From the cell containing the given text, extract its center point as [X, Y] coordinate. 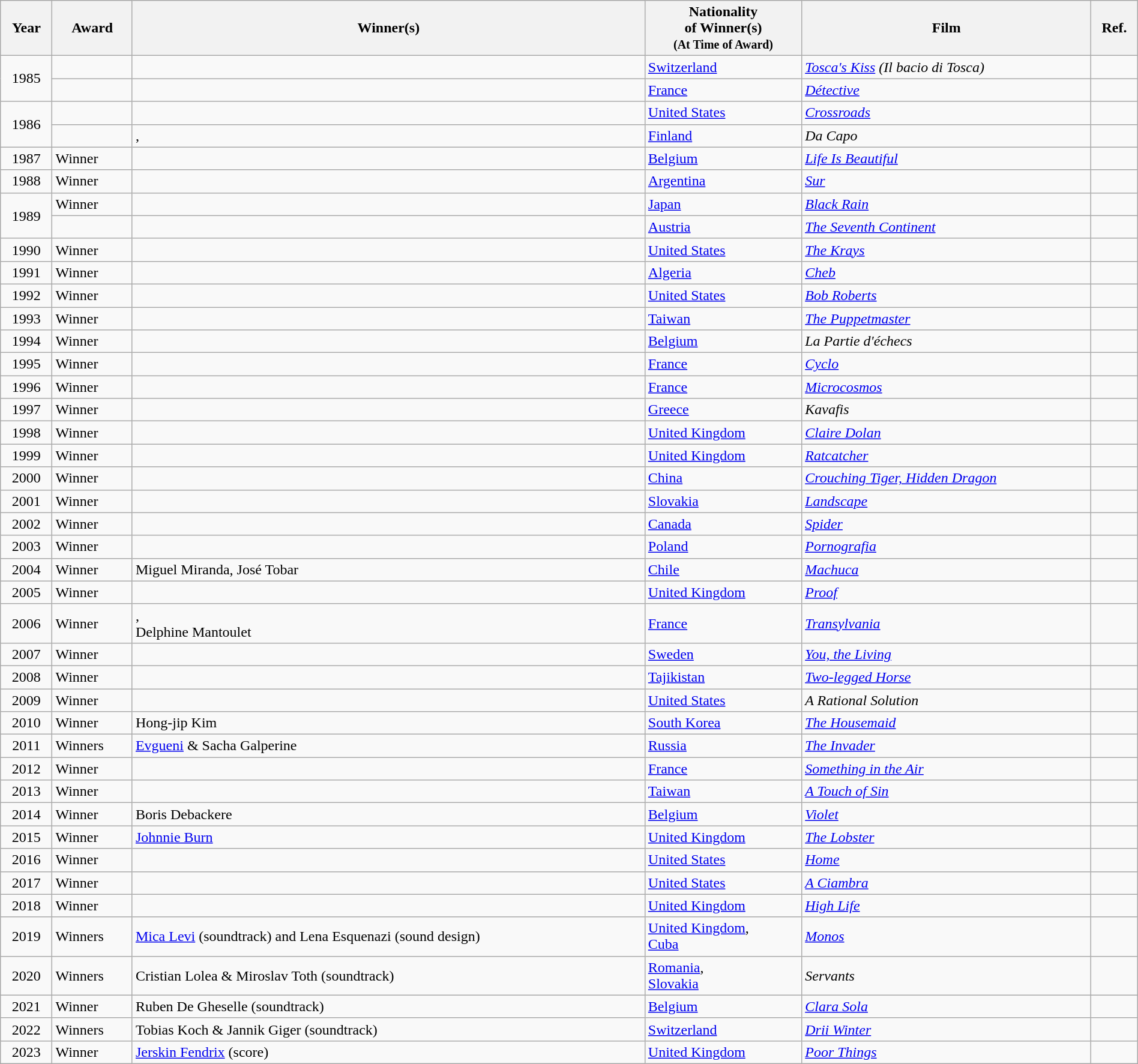
Drii Winter [947, 1029]
2006 [26, 623]
2014 [26, 814]
2020 [26, 976]
Proof [947, 592]
Sur [947, 181]
Da Capo [947, 136]
Algeria [723, 272]
2017 [26, 883]
Poland [723, 547]
Something in the Air [947, 769]
The Lobster [947, 837]
Pornografia [947, 547]
Canada [723, 524]
Year [26, 28]
Microcosmos [947, 387]
2023 [26, 1052]
Winner(s) [388, 28]
2009 [26, 700]
1996 [26, 387]
Mica Levi (soundtrack) and Lena Esquenazi (sound design) [388, 936]
2016 [26, 860]
2021 [26, 1006]
2015 [26, 837]
Bob Roberts [947, 295]
The Housemaid [947, 723]
China [723, 478]
Miguel Miranda, José Tobar [388, 570]
Landscape [947, 501]
Crouching Tiger, Hidden Dragon [947, 478]
2019 [26, 936]
2012 [26, 769]
1999 [26, 455]
1994 [26, 341]
Argentina [723, 181]
, [388, 136]
2011 [26, 746]
Poor Things [947, 1052]
Monos [947, 936]
Ruben De Gheselle (soundtrack) [388, 1006]
Chile [723, 570]
Tajikistan [723, 677]
2022 [26, 1029]
Sweden [723, 654]
1992 [26, 295]
A Ciambra [947, 883]
Japan [723, 204]
Film [947, 28]
2013 [26, 792]
La Partie d'échecs [947, 341]
United Kingdom, Cuba [723, 936]
The Puppetmaster [947, 319]
1987 [26, 158]
Romania, Slovakia [723, 976]
Détective [947, 90]
1989 [26, 215]
1998 [26, 433]
Award [92, 28]
The Seventh Continent [947, 227]
Tosca's Kiss (Il bacio di Tosca) [947, 67]
The Krays [947, 250]
2005 [26, 592]
1997 [26, 410]
Austria [723, 227]
2000 [26, 478]
Crossroads [947, 113]
2018 [26, 906]
Cheb [947, 272]
Cyclo [947, 364]
Kavafis [947, 410]
1995 [26, 364]
Two-legged Horse [947, 677]
2001 [26, 501]
Hong-jip Kim [388, 723]
Jerskin Fendrix (score) [388, 1052]
1991 [26, 272]
A Touch of Sin [947, 792]
1993 [26, 319]
Servants [947, 976]
High Life [947, 906]
Tobias Koch & Jannik Giger (soundtrack) [388, 1029]
You, the Living [947, 654]
Greece [723, 410]
Claire Dolan [947, 433]
2007 [26, 654]
1985 [26, 79]
Spider [947, 524]
Ratcatcher [947, 455]
2003 [26, 547]
Russia [723, 746]
Boris Debackere [388, 814]
2002 [26, 524]
Violet [947, 814]
South Korea [723, 723]
Clara Sola [947, 1006]
Slovakia [723, 501]
A Rational Solution [947, 700]
1986 [26, 124]
1990 [26, 250]
Black Rain [947, 204]
, Delphine Mantoulet [388, 623]
Johnnie Burn [388, 837]
Machuca [947, 570]
Nationalityof Winner(s)(At Time of Award) [723, 28]
Transylvania [947, 623]
Ref. [1114, 28]
The Invader [947, 746]
Life Is Beautiful [947, 158]
2008 [26, 677]
Evgueni & Sacha Galperine [388, 746]
2004 [26, 570]
Finland [723, 136]
2010 [26, 723]
1988 [26, 181]
Cristian Lolea & Miroslav Toth (soundtrack) [388, 976]
Home [947, 860]
